Extract the (x, y) coordinate from the center of the cell holding the provided text.  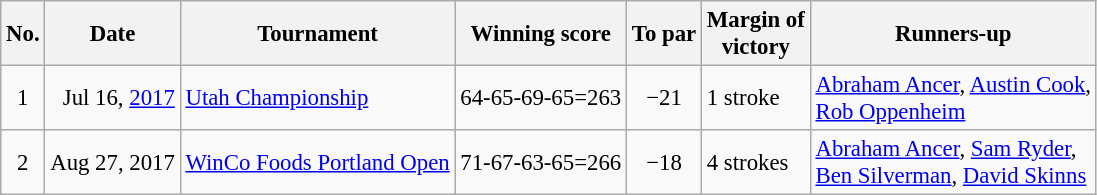
−21 (664, 98)
Winning score (541, 34)
Utah Championship (318, 98)
No. (23, 34)
Tournament (318, 34)
64-65-69-65=263 (541, 98)
Runners-up (953, 34)
Aug 27, 2017 (112, 162)
Date (112, 34)
Margin ofvictory (756, 34)
2 (23, 162)
Abraham Ancer, Austin Cook, Rob Oppenheim (953, 98)
To par (664, 34)
1 (23, 98)
1 stroke (756, 98)
Abraham Ancer, Sam Ryder, Ben Silverman, David Skinns (953, 162)
Jul 16, 2017 (112, 98)
71-67-63-65=266 (541, 162)
4 strokes (756, 162)
−18 (664, 162)
WinCo Foods Portland Open (318, 162)
